Return the (x, y) coordinate for the center point of the cell that contains the specified text.  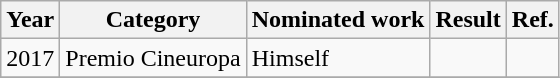
Result (468, 20)
2017 (30, 58)
Premio Cineuropa (153, 58)
Himself (338, 58)
Ref. (532, 20)
Category (153, 20)
Year (30, 20)
Nominated work (338, 20)
